Output the (X, Y) coordinate of the center of the cell containing the given text.  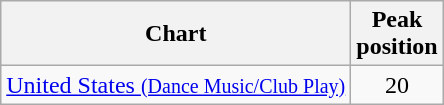
Peakposition (397, 34)
Chart (176, 34)
United States (Dance Music/Club Play) (176, 85)
20 (397, 85)
